Find where the given text appears and provide that cell's center as [X, Y] coordinate. 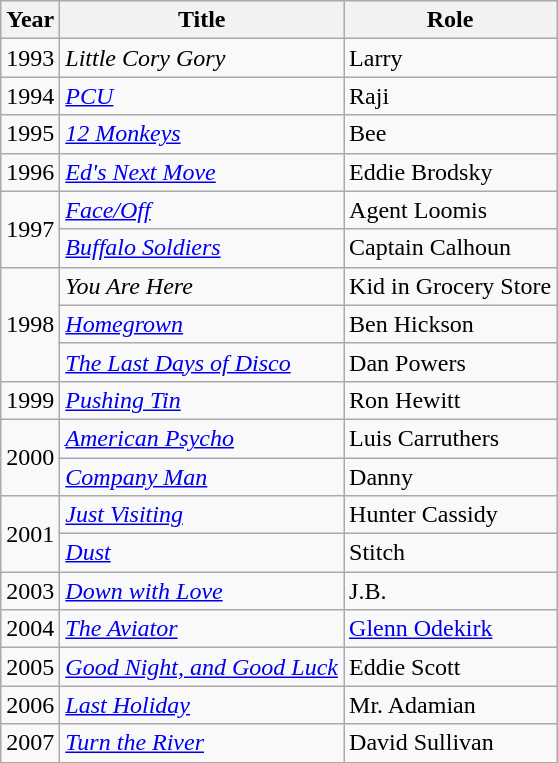
Turn the River [202, 743]
Little Cory Gory [202, 58]
The Aviator [202, 629]
2004 [30, 629]
Last Holiday [202, 705]
Face/Off [202, 210]
Kid in Grocery Store [450, 286]
1995 [30, 134]
Mr. Adamian [450, 705]
Hunter Cassidy [450, 515]
Glenn Odekirk [450, 629]
2001 [30, 534]
1994 [30, 96]
12 Monkeys [202, 134]
2006 [30, 705]
2005 [30, 667]
Dust [202, 553]
Buffalo Soldiers [202, 248]
Dan Powers [450, 362]
Title [202, 20]
2003 [30, 591]
Ed's Next Move [202, 172]
Bee [450, 134]
1997 [30, 229]
1993 [30, 58]
Down with Love [202, 591]
Pushing Tin [202, 400]
Eddie Brodsky [450, 172]
Company Man [202, 477]
Good Night, and Good Luck [202, 667]
2007 [30, 743]
Just Visiting [202, 515]
Homegrown [202, 324]
Role [450, 20]
David Sullivan [450, 743]
American Psycho [202, 438]
J.B. [450, 591]
Captain Calhoun [450, 248]
Stitch [450, 553]
1998 [30, 324]
You Are Here [202, 286]
Ben Hickson [450, 324]
2000 [30, 457]
Danny [450, 477]
Year [30, 20]
Larry [450, 58]
Eddie Scott [450, 667]
1999 [30, 400]
1996 [30, 172]
PCU [202, 96]
The Last Days of Disco [202, 362]
Ron Hewitt [450, 400]
Raji [450, 96]
Luis Carruthers [450, 438]
Agent Loomis [450, 210]
